Output the (X, Y) coordinate of the center of the cell containing the given text.  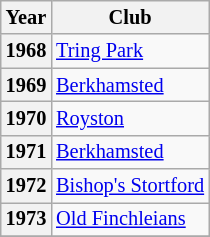
1971 (26, 152)
1969 (26, 85)
Old Finchleians (130, 219)
1970 (26, 118)
Royston (130, 118)
Bishop's Stortford (130, 186)
Year (26, 17)
Club (130, 17)
1968 (26, 51)
1973 (26, 219)
Tring Park (130, 51)
1972 (26, 186)
